Output the [x, y] coordinate of the center of the cell containing the given text.  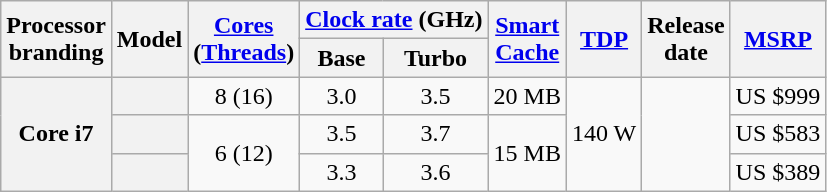
3.6 [436, 172]
US $583 [778, 134]
TDP [604, 39]
Releasedate [686, 39]
3.7 [436, 134]
3.3 [342, 172]
Base [342, 58]
US $389 [778, 172]
15 MB [527, 153]
MSRP [778, 39]
140 W [604, 134]
3.0 [342, 96]
6 (12) [244, 153]
SmartCache [527, 39]
Cores(Threads) [244, 39]
Clock rate (GHz) [394, 20]
Turbo [436, 58]
20 MB [527, 96]
Processorbranding [56, 39]
8 (16) [244, 96]
Model [149, 39]
US $999 [778, 96]
Core i7 [56, 134]
